Pinpoint the cell where the given text exists, returning its [X, Y] midpoint coordinate. 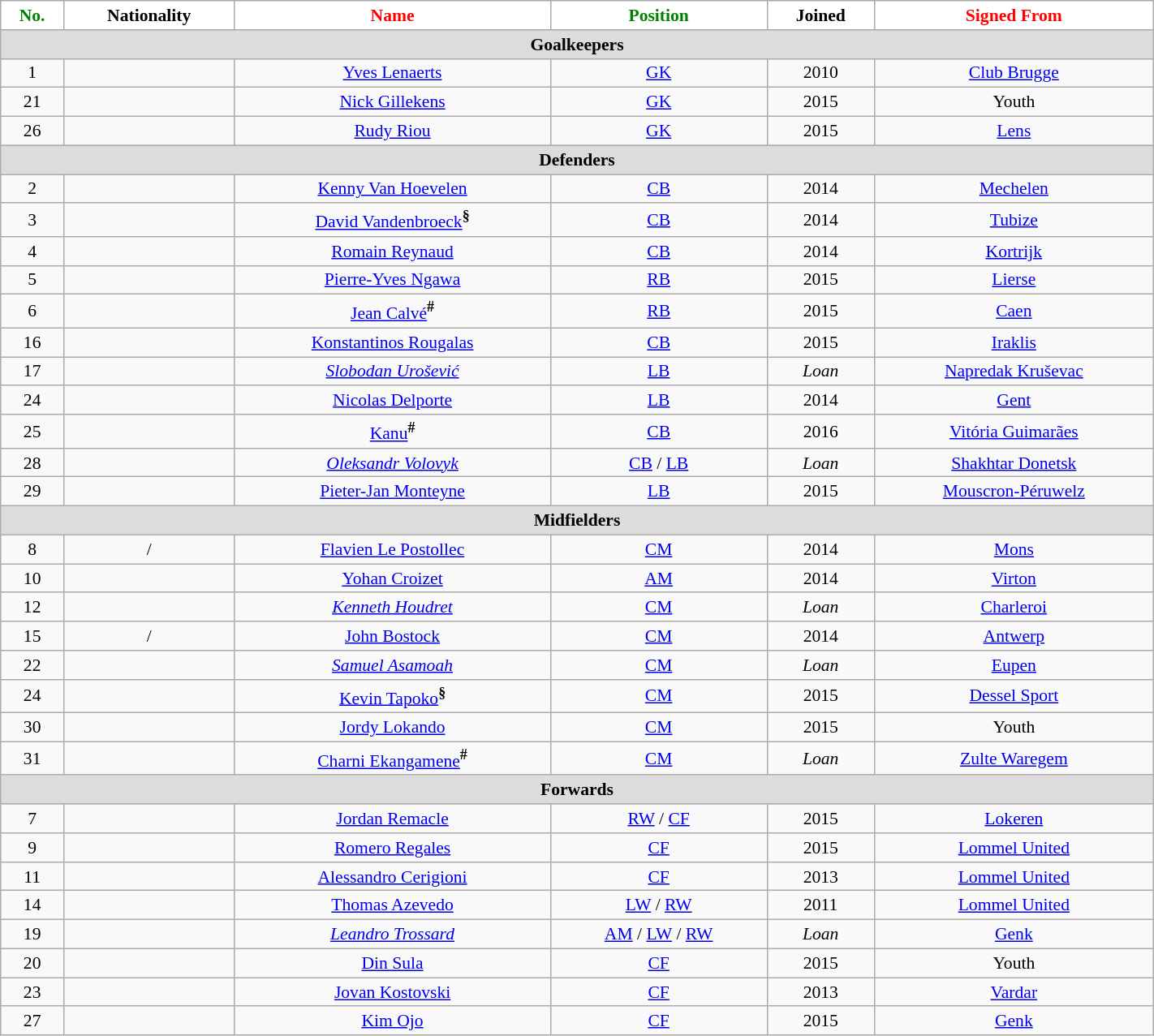
Yves Lenaerts [393, 73]
25 [32, 432]
6 [32, 312]
Dessel Sport [1014, 696]
Mechelen [1014, 189]
3 [32, 221]
Lokeren [1014, 819]
Lens [1014, 131]
Romero Regales [393, 848]
31 [32, 759]
5 [32, 280]
CB / LB [659, 463]
Kortrijk [1014, 251]
15 [32, 636]
Kim Ojo [393, 1021]
Jordy Lokando [393, 728]
30 [32, 728]
Lierse [1014, 280]
2016 [820, 432]
Mons [1014, 549]
9 [32, 848]
John Bostock [393, 636]
Vitória Guimarães [1014, 432]
17 [32, 372]
Virton [1014, 578]
Alessandro Cerigioni [393, 877]
Jordan Remacle [393, 819]
Gent [1014, 401]
Tubize [1014, 221]
Charleroi [1014, 608]
12 [32, 608]
AM / LW / RW [659, 935]
Oleksandr Volovyk [393, 463]
No. [32, 15]
Kenny Van Hoevelen [393, 189]
23 [32, 992]
Charni Ekangamene# [393, 759]
Jean Calvé# [393, 312]
26 [32, 131]
Napredak Kruševac [1014, 372]
29 [32, 492]
14 [32, 905]
Yohan Croizet [393, 578]
Jovan Kostovski [393, 992]
Slobodan Urošević [393, 372]
Kevin Tapoko§ [393, 696]
AM [659, 578]
Leandro Trossard [393, 935]
Iraklis [1014, 342]
Zulte Waregem [1014, 759]
Signed From [1014, 15]
Kenneth Houdret [393, 608]
Joined [820, 15]
Forwards [577, 790]
Romain Reynaud [393, 251]
Position [659, 15]
Vardar [1014, 992]
Pieter-Jan Monteyne [393, 492]
Eupen [1014, 665]
10 [32, 578]
Mouscron-Péruwelz [1014, 492]
Caen [1014, 312]
Thomas Azevedo [393, 905]
16 [32, 342]
Nicolas Delporte [393, 401]
Club Brugge [1014, 73]
22 [32, 665]
David Vandenbroeck§ [393, 221]
Antwerp [1014, 636]
2011 [820, 905]
RW / CF [659, 819]
LW / RW [659, 905]
2010 [820, 73]
Name [393, 15]
8 [32, 549]
Rudy Riou [393, 131]
7 [32, 819]
19 [32, 935]
11 [32, 877]
28 [32, 463]
Samuel Asamoah [393, 665]
Konstantinos Rougalas [393, 342]
Defenders [577, 160]
2 [32, 189]
4 [32, 251]
1 [32, 73]
Midfielders [577, 521]
21 [32, 102]
Pierre-Yves Ngawa [393, 280]
Goalkeepers [577, 45]
Shakhtar Donetsk [1014, 463]
27 [32, 1021]
Din Sula [393, 964]
20 [32, 964]
Flavien Le Postollec [393, 549]
Kanu# [393, 432]
Nick Gillekens [393, 102]
Nationality [149, 15]
